Pinpoint the cell where the given text exists, returning its (X, Y) midpoint coordinate. 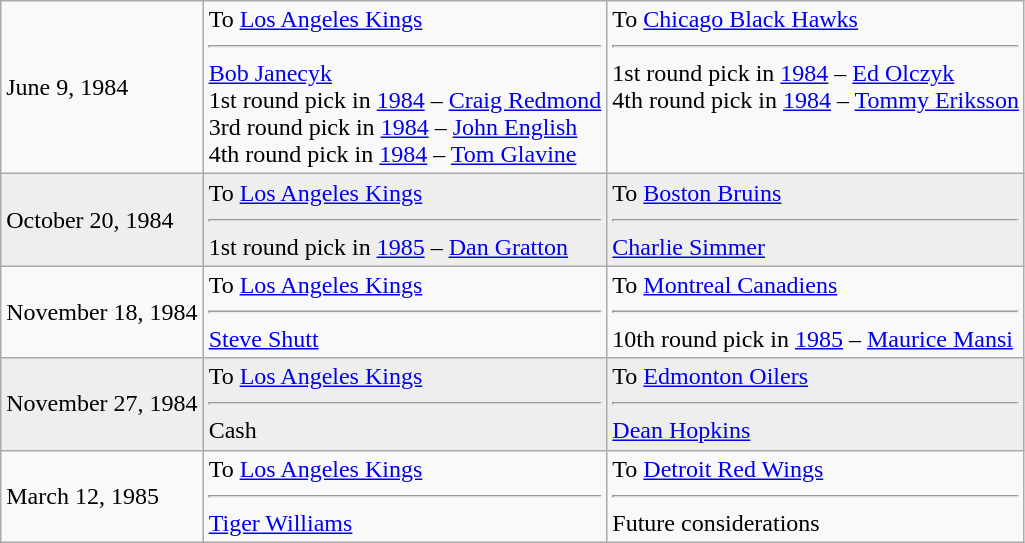
To Boston BruinsCharlie Simmer (816, 220)
To Los Angeles KingsTiger Williams (405, 496)
To Los Angeles KingsSteve Shutt (405, 312)
March 12, 1985 (102, 496)
To Los Angeles KingsCash (405, 404)
June 9, 1984 (102, 88)
To Edmonton OilersDean Hopkins (816, 404)
To Chicago Black Hawks1st round pick in 1984 – Ed Olczyk 4th round pick in 1984 – Tommy Eriksson (816, 88)
October 20, 1984 (102, 220)
November 27, 1984 (102, 404)
To Montreal Canadiens10th round pick in 1985 – Maurice Mansi (816, 312)
To Los Angeles KingsBob Janecyk 1st round pick in 1984 – Craig Redmond 3rd round pick in 1984 – John English 4th round pick in 1984 – Tom Glavine (405, 88)
November 18, 1984 (102, 312)
To Los Angeles Kings1st round pick in 1985 – Dan Gratton (405, 220)
To Detroit Red WingsFuture considerations (816, 496)
